Scan for the cell matching the given text and deliver its [x, y] coordinate at center. 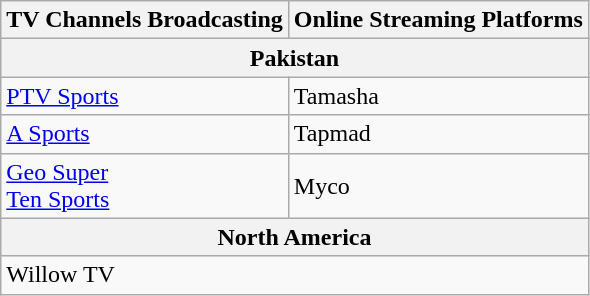
Tapmad [438, 134]
Pakistan [295, 58]
North America [295, 237]
TV Channels Broadcasting [145, 20]
Geo SuperTen Sports [145, 186]
Willow TV [295, 275]
Online Streaming Platforms [438, 20]
A Sports [145, 134]
Myco [438, 186]
PTV Sports [145, 96]
Tamasha [438, 96]
